Return (x, y) of the center of cell containing provided text 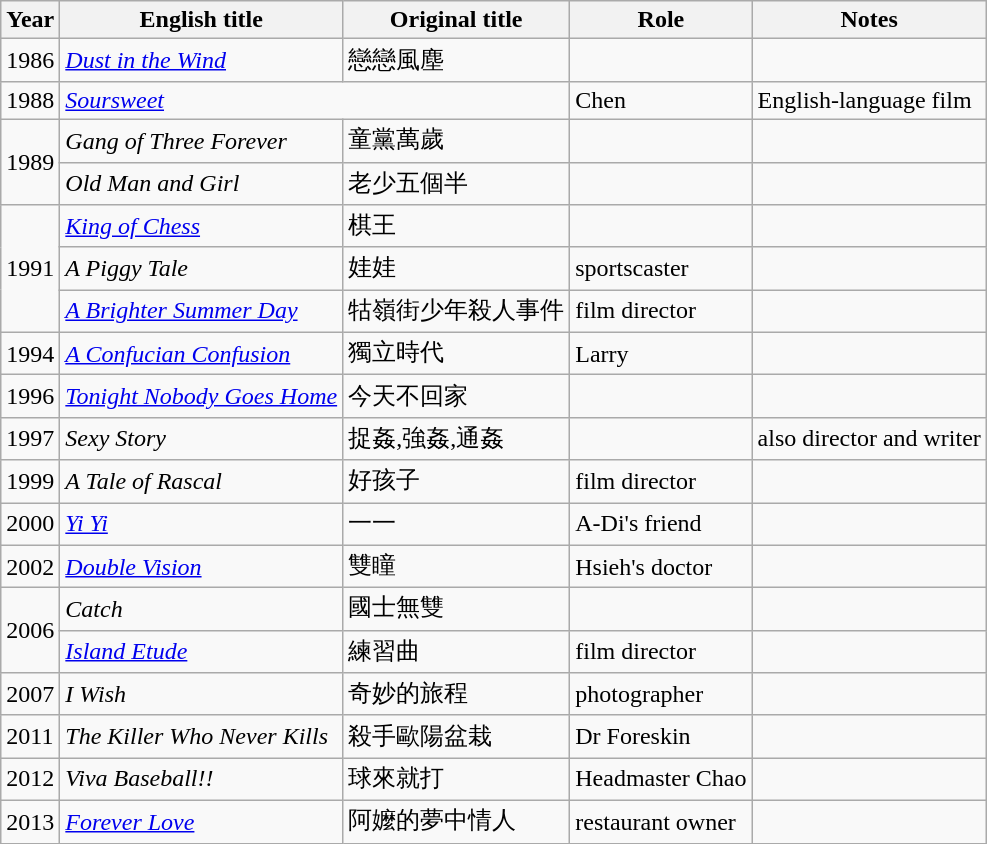
Hsieh's doctor (661, 566)
Old Man and Girl (202, 184)
獨立時代 (456, 354)
A Tale of Rascal (202, 482)
今天不回家 (456, 396)
2000 (30, 524)
1994 (30, 354)
老少五個半 (456, 184)
牯嶺街少年殺人事件 (456, 312)
Yi Yi (202, 524)
A Piggy Tale (202, 268)
2007 (30, 694)
國士無雙 (456, 610)
Notes (869, 20)
Larry (661, 354)
sportscaster (661, 268)
A Confucian Confusion (202, 354)
娃娃 (456, 268)
Soursweet (315, 100)
戀戀風塵 (456, 60)
Original title (456, 20)
King of Chess (202, 226)
捉姦,強姦,通姦 (456, 438)
Tonight Nobody Goes Home (202, 396)
童黨萬歲 (456, 140)
Catch (202, 610)
Viva Baseball!! (202, 780)
1999 (30, 482)
Dust in the Wind (202, 60)
A-Di's friend (661, 524)
Dr Foreskin (661, 736)
Sexy Story (202, 438)
Chen (661, 100)
Role (661, 20)
殺手歐陽盆栽 (456, 736)
English title (202, 20)
好孩子 (456, 482)
Forever Love (202, 822)
Double Vision (202, 566)
Gang of Three Forever (202, 140)
Headmaster Chao (661, 780)
1991 (30, 269)
2013 (30, 822)
A Brighter Summer Day (202, 312)
棋王 (456, 226)
1997 (30, 438)
一一 (456, 524)
1989 (30, 162)
1988 (30, 100)
I Wish (202, 694)
The Killer Who Never Kills (202, 736)
2011 (30, 736)
奇妙的旅程 (456, 694)
restaurant owner (661, 822)
Island Etude (202, 652)
阿嬤的夢中情人 (456, 822)
Year (30, 20)
2006 (30, 630)
2012 (30, 780)
1996 (30, 396)
English-language film (869, 100)
球來就打 (456, 780)
2002 (30, 566)
1986 (30, 60)
練習曲 (456, 652)
also director and writer (869, 438)
雙瞳 (456, 566)
photographer (661, 694)
